Output the [x, y] coordinate of the center of the cell containing the given text.  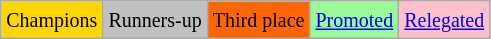
Third place [258, 20]
Promoted [354, 20]
Champions [52, 20]
Runners-up [155, 20]
Relegated [444, 20]
